Extract the (X, Y) coordinate from the center of the cell holding the provided text.  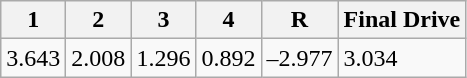
R (300, 20)
3.643 (34, 58)
1.296 (164, 58)
1 (34, 20)
3.034 (402, 58)
Final Drive (402, 20)
3 (164, 20)
2.008 (98, 58)
0.892 (228, 58)
–2.977 (300, 58)
2 (98, 20)
4 (228, 20)
